For the text-containing cell, return its midpoint in (x, y) coordinate format. 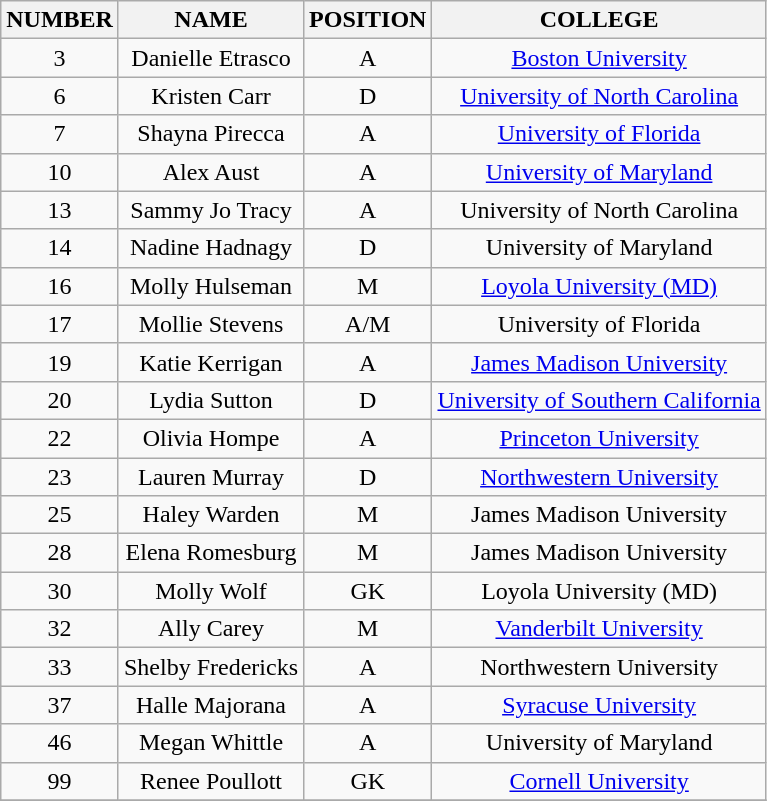
16 (60, 286)
28 (60, 553)
Cornell University (599, 781)
POSITION (368, 20)
Shelby Fredericks (210, 667)
NAME (210, 20)
30 (60, 591)
7 (60, 134)
Danielle Etrasco (210, 58)
Nadine Hadnagy (210, 248)
23 (60, 477)
Lydia Sutton (210, 400)
COLLEGE (599, 20)
Syracuse University (599, 705)
25 (60, 515)
Princeton University (599, 438)
Katie Kerrigan (210, 362)
17 (60, 324)
Olivia Hompe (210, 438)
32 (60, 629)
99 (60, 781)
Megan Whittle (210, 743)
Shayna Pirecca (210, 134)
Molly Hulseman (210, 286)
Haley Warden (210, 515)
10 (60, 172)
20 (60, 400)
46 (60, 743)
NUMBER (60, 20)
Lauren Murray (210, 477)
Molly Wolf (210, 591)
33 (60, 667)
Ally Carey (210, 629)
Renee Poullott (210, 781)
University of Southern California (599, 400)
Sammy Jo Tracy (210, 210)
14 (60, 248)
Kristen Carr (210, 96)
Elena Romesburg (210, 553)
6 (60, 96)
Halle Majorana (210, 705)
22 (60, 438)
13 (60, 210)
Mollie Stevens (210, 324)
37 (60, 705)
Boston University (599, 58)
Alex Aust (210, 172)
Vanderbilt University (599, 629)
19 (60, 362)
A/M (368, 324)
3 (60, 58)
